Capture the cell that displays the provided text and extract its [X, Y] central coordinate. 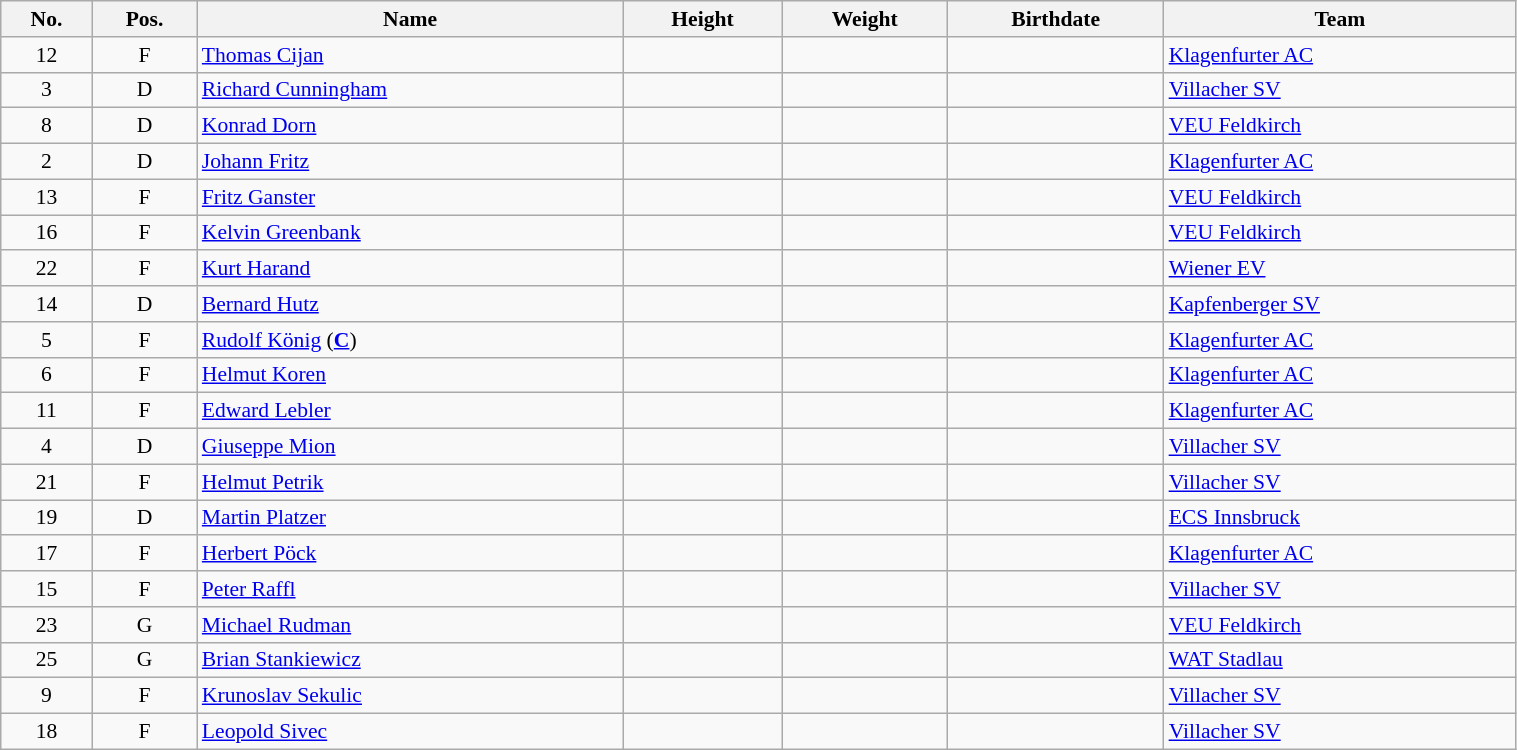
Johann Fritz [410, 162]
Bernard Hutz [410, 304]
11 [46, 411]
Konrad Dorn [410, 126]
19 [46, 518]
Krunoslav Sekulic [410, 696]
25 [46, 660]
Pos. [144, 19]
14 [46, 304]
Wiener EV [1340, 269]
Fritz Ganster [410, 197]
Height [702, 19]
Brian Stankiewicz [410, 660]
Peter Raffl [410, 589]
22 [46, 269]
Kelvin Greenbank [410, 233]
Kapfenberger SV [1340, 304]
23 [46, 625]
Helmut Petrik [410, 482]
12 [46, 55]
16 [46, 233]
Thomas Cijan [410, 55]
5 [46, 340]
2 [46, 162]
17 [46, 554]
Richard Cunningham [410, 90]
No. [46, 19]
Birthdate [1056, 19]
18 [46, 732]
Edward Lebler [410, 411]
3 [46, 90]
6 [46, 375]
Herbert Pöck [410, 554]
Kurt Harand [410, 269]
ECS Innsbruck [1340, 518]
9 [46, 696]
21 [46, 482]
15 [46, 589]
Weight [865, 19]
Rudolf König (C) [410, 340]
Name [410, 19]
Giuseppe Mion [410, 447]
4 [46, 447]
Team [1340, 19]
Martin Platzer [410, 518]
Leopold Sivec [410, 732]
Helmut Koren [410, 375]
13 [46, 197]
8 [46, 126]
Michael Rudman [410, 625]
WAT Stadlau [1340, 660]
